Return the [x, y] coordinate for the center point of the cell that contains the specified text.  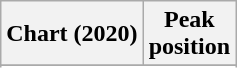
Chart (2020) [72, 34]
Peakposition [189, 34]
